Determine the [X, Y] coordinate at the center of the cell enclosing the given text.  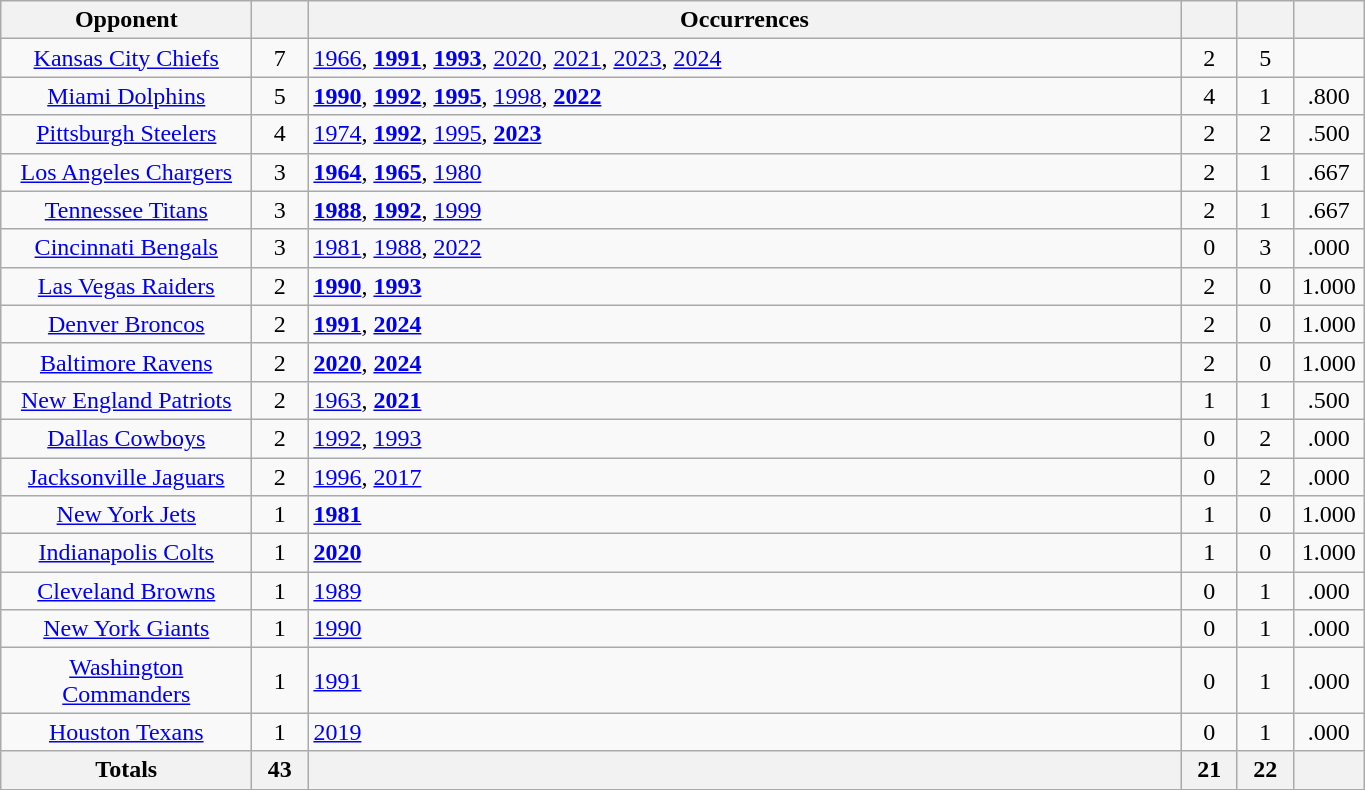
New England Patriots [126, 400]
Las Vegas Raiders [126, 286]
Kansas City Chiefs [126, 58]
2020 [744, 553]
1991, 2024 [744, 324]
Baltimore Ravens [126, 362]
Los Angeles Chargers [126, 172]
Occurrences [744, 20]
Cincinnati Bengals [126, 248]
1981 [744, 515]
21 [1209, 770]
Miami Dolphins [126, 96]
Cleveland Browns [126, 591]
2019 [744, 732]
New York Giants [126, 629]
1992, 1993 [744, 438]
1990, 1992, 1995, 1998, 2022 [744, 96]
1991 [744, 680]
1964, 1965, 1980 [744, 172]
Tennessee Titans [126, 210]
Indianapolis Colts [126, 553]
1981, 1988, 2022 [744, 248]
22 [1265, 770]
Totals [126, 770]
1989 [744, 591]
1974, 1992, 1995, 2023 [744, 134]
Houston Texans [126, 732]
.800 [1328, 96]
New York Jets [126, 515]
Washington Commanders [126, 680]
1966, 1991, 1993, 2020, 2021, 2023, 2024 [744, 58]
1990, 1993 [744, 286]
Pittsburgh Steelers [126, 134]
1988, 1992, 1999 [744, 210]
7 [280, 58]
1990 [744, 629]
Dallas Cowboys [126, 438]
1963, 2021 [744, 400]
Jacksonville Jaguars [126, 477]
Opponent [126, 20]
1996, 2017 [744, 477]
Denver Broncos [126, 324]
2020, 2024 [744, 362]
43 [280, 770]
